Find where the given text appears and provide that cell's center as (X, Y) coordinate. 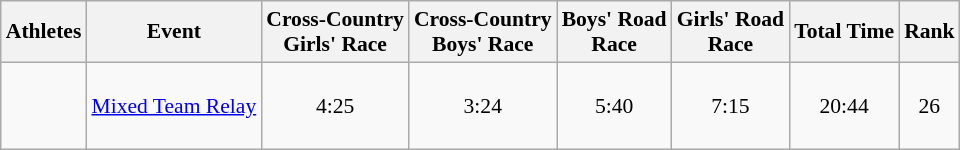
Cross-CountryBoys' Race (483, 32)
Total Time (844, 32)
3:24 (483, 106)
5:40 (614, 106)
20:44 (844, 106)
4:25 (335, 106)
Girls' RoadRace (730, 32)
26 (930, 106)
Rank (930, 32)
Boys' RoadRace (614, 32)
7:15 (730, 106)
Event (174, 32)
Athletes (44, 32)
Mixed Team Relay (174, 106)
Cross-CountryGirls' Race (335, 32)
